From the cell containing the given text, extract its center point as (X, Y) coordinate. 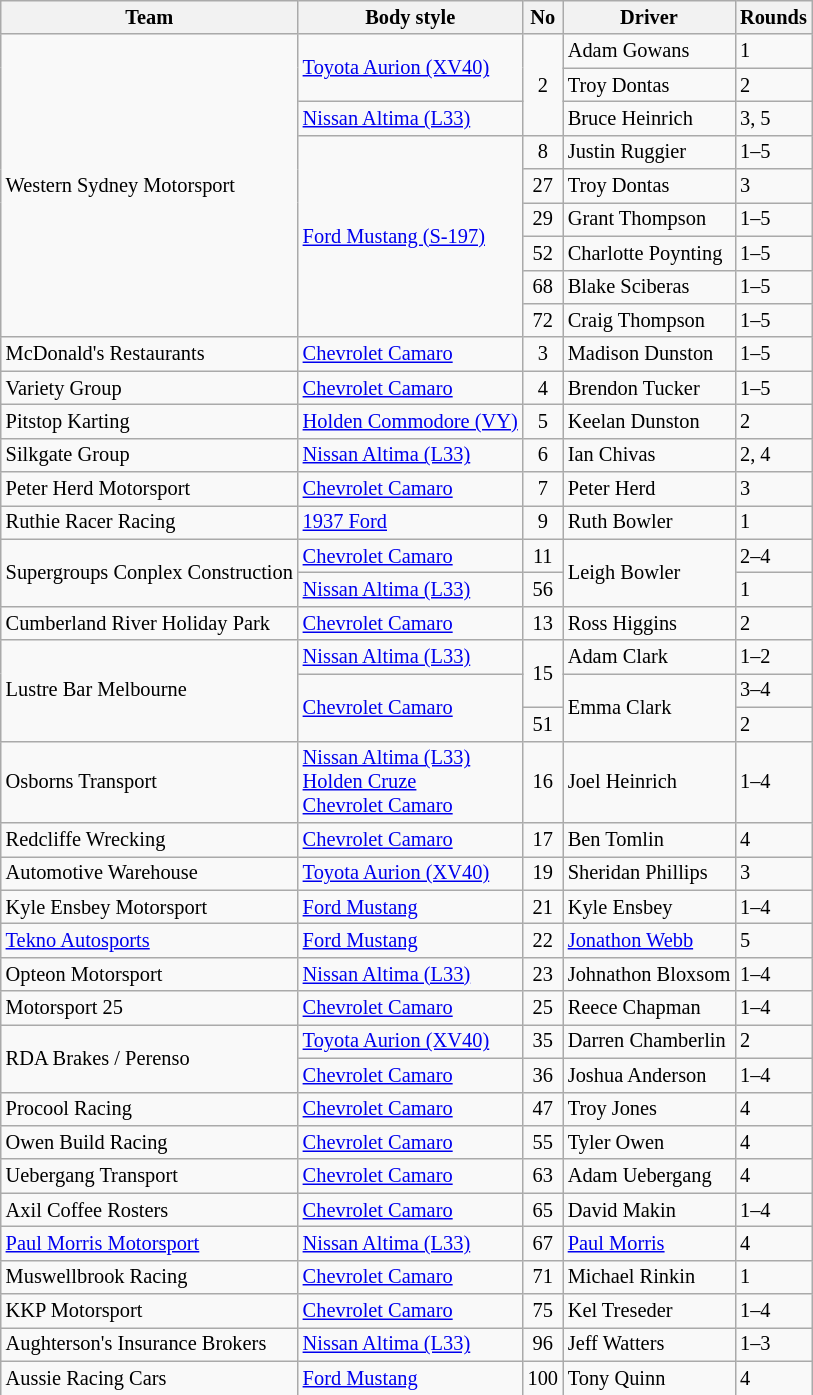
96 (543, 1344)
Holden Commodore (VY) (410, 421)
Pitstop Karting (150, 421)
Body style (410, 17)
35 (543, 1041)
Keelan Dunston (649, 421)
Sheridan Phillips (649, 873)
68 (543, 287)
13 (543, 623)
8 (543, 152)
17 (543, 839)
Ruth Bowler (649, 522)
Aussie Racing Cars (150, 1378)
Uebergang Transport (150, 1176)
51 (543, 724)
McDonald's Restaurants (150, 354)
Owen Build Racing (150, 1142)
Kyle Ensbey Motorsport (150, 907)
Variety Group (150, 388)
Reece Chapman (649, 1008)
67 (543, 1243)
71 (543, 1277)
Tyler Owen (649, 1142)
Ruthie Racer Racing (150, 522)
25 (543, 1008)
Paul Morris Motorsport (150, 1243)
David Makin (649, 1210)
KKP Motorsport (150, 1311)
Ross Higgins (649, 623)
55 (543, 1142)
Darren Chamberlin (649, 1041)
6 (543, 455)
65 (543, 1210)
Kel Treseder (649, 1311)
1937 Ford (410, 522)
Blake Sciberas (649, 287)
No (543, 17)
Opteon Motorsport (150, 974)
9 (543, 522)
75 (543, 1311)
Craig Thompson (649, 320)
1–2 (774, 657)
100 (543, 1378)
RDA Brakes / Perenso (150, 1058)
Paul Morris (649, 1243)
Tekno Autosports (150, 940)
52 (543, 253)
Rounds (774, 17)
Motorsport 25 (150, 1008)
Supergroups Conplex Construction (150, 572)
72 (543, 320)
7 (543, 489)
15 (543, 674)
Team (150, 17)
Osborns Transport (150, 782)
Axil Coffee Rosters (150, 1210)
Procool Racing (150, 1109)
Troy Jones (649, 1109)
Jonathon Webb (649, 940)
Madison Dunston (649, 354)
2–4 (774, 556)
3–4 (774, 690)
16 (543, 782)
Brendon Tucker (649, 388)
Peter Herd (649, 489)
47 (543, 1109)
Joshua Anderson (649, 1075)
Automotive Warehouse (150, 873)
Leigh Bowler (649, 572)
Cumberland River Holiday Park (150, 623)
Justin Ruggier (649, 152)
Driver (649, 17)
19 (543, 873)
Jeff Watters (649, 1344)
Ian Chivas (649, 455)
Nissan Altima (L33) Holden Cruze Chevrolet Camaro (410, 782)
63 (543, 1176)
23 (543, 974)
36 (543, 1075)
Ford Mustang (S-197) (410, 236)
Peter Herd Motorsport (150, 489)
Bruce Heinrich (649, 118)
Charlotte Poynting (649, 253)
21 (543, 907)
56 (543, 589)
Johnathon Bloxsom (649, 974)
Aughterson's Insurance Brokers (150, 1344)
11 (543, 556)
Michael Rinkin (649, 1277)
Ben Tomlin (649, 839)
Muswellbrook Racing (150, 1277)
Emma Clark (649, 706)
Joel Heinrich (649, 782)
1–3 (774, 1344)
27 (543, 186)
Adam Gowans (649, 51)
29 (543, 219)
Lustre Bar Melbourne (150, 690)
Western Sydney Motorsport (150, 186)
Kyle Ensbey (649, 907)
Adam Clark (649, 657)
2, 4 (774, 455)
22 (543, 940)
3, 5 (774, 118)
Tony Quinn (649, 1378)
Silkgate Group (150, 455)
Grant Thompson (649, 219)
Redcliffe Wrecking (150, 839)
Adam Uebergang (649, 1176)
